Return (x, y) of the center of cell containing provided text 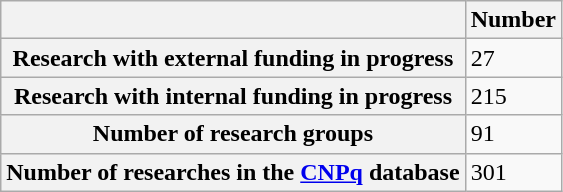
91 (513, 134)
27 (513, 58)
Number of research groups (233, 134)
Number (513, 20)
Number of researches in the CNPq database (233, 172)
Research with external funding in progress (233, 58)
215 (513, 96)
Research with internal funding in progress (233, 96)
301 (513, 172)
